Determine the (X, Y) coordinate at the center of the cell enclosing the given text.  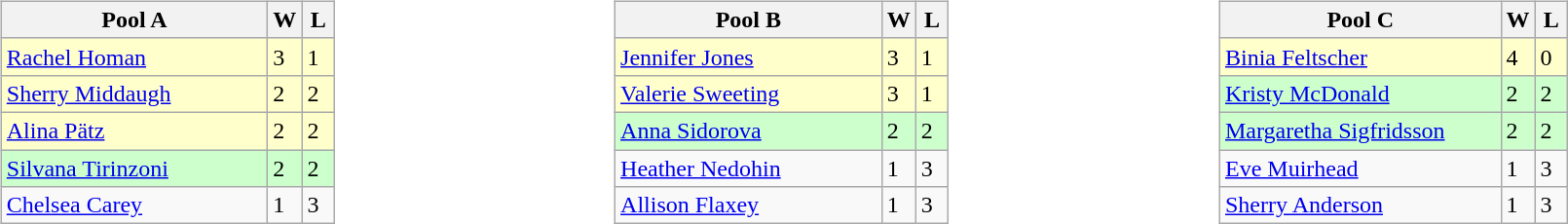
Margaretha Sigfridsson (1360, 131)
4 (1517, 56)
Heather Nedohin (749, 168)
Allison Flaxey (749, 205)
Alina Pätz (134, 131)
Anna Sidorova (749, 131)
Sherry Middaugh (134, 93)
0 (1551, 56)
Pool A (134, 19)
Pool C (1360, 19)
Silvana Tirinzoni (134, 168)
Eve Muirhead (1360, 168)
Jennifer Jones (749, 56)
Sherry Anderson (1360, 205)
Kristy McDonald (1360, 93)
Pool B (749, 19)
Chelsea Carey (134, 205)
Binia Feltscher (1360, 56)
Valerie Sweeting (749, 93)
Rachel Homan (134, 56)
